For the text-containing cell, return its midpoint in [x, y] coordinate format. 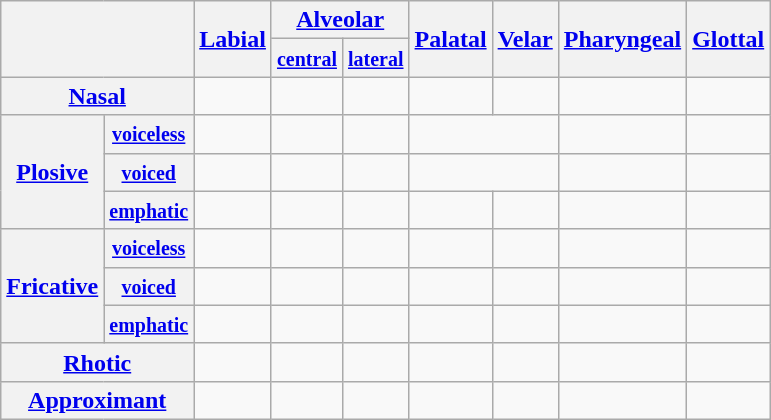
Pharyngeal [622, 39]
Plosive [52, 172]
Labial [233, 39]
Glottal [728, 39]
lateral [376, 58]
Velar [525, 39]
Fricative [52, 286]
central [306, 58]
Nasal [98, 96]
Palatal [450, 39]
Approximant [98, 400]
Alveolar [340, 20]
Rhotic [98, 362]
